From the cell containing the given text, extract its center point as (X, Y) coordinate. 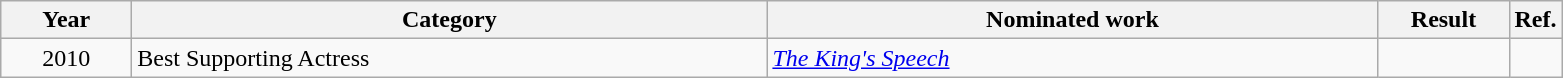
Year (66, 20)
Category (450, 20)
Ref. (1536, 20)
Result (1444, 20)
Nominated work (1072, 20)
2010 (66, 58)
Best Supporting Actress (450, 58)
The King's Speech (1072, 58)
